Scan for the cell matching the given text and deliver its (X, Y) coordinate at center. 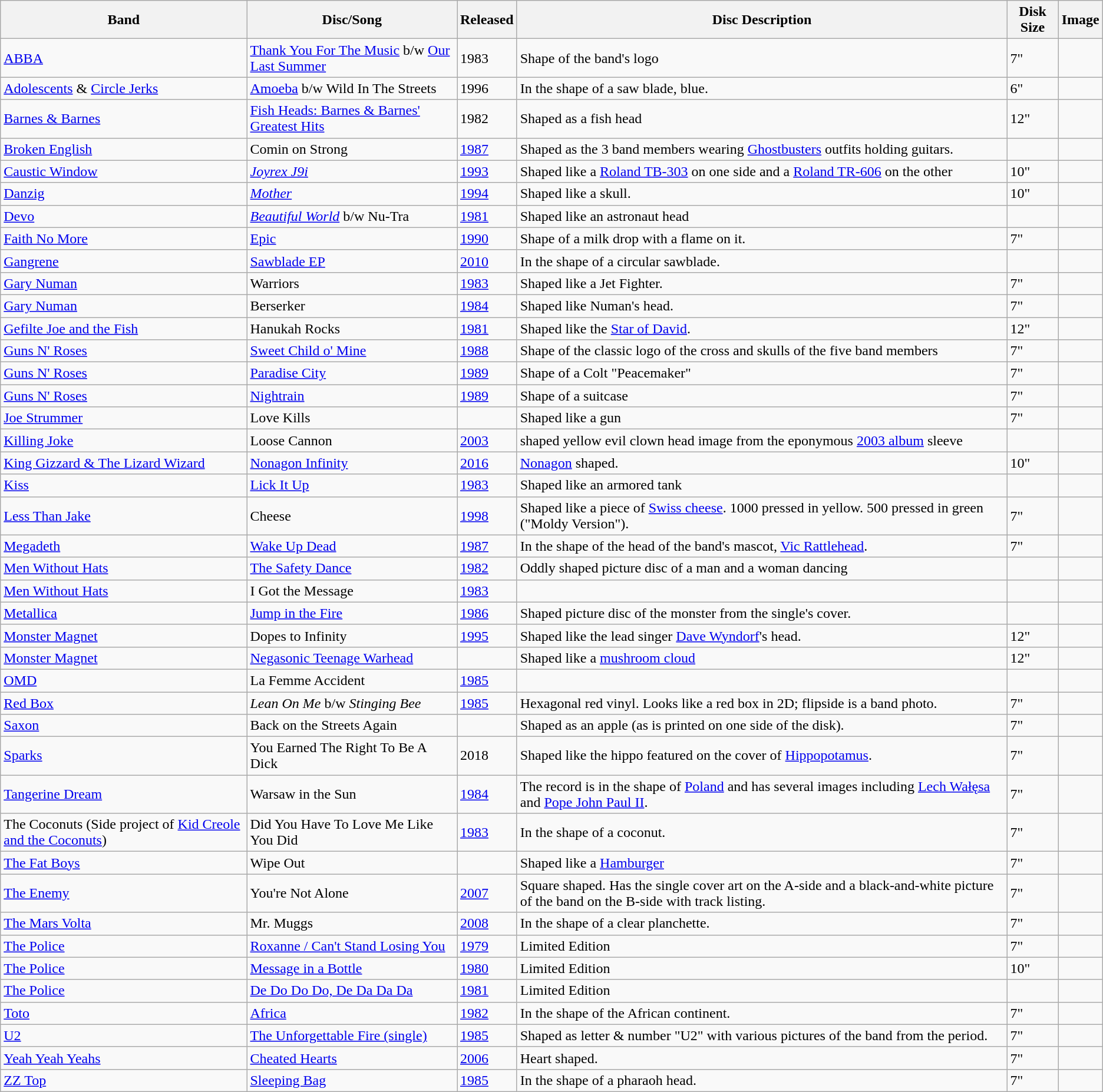
Wipe Out (352, 863)
Sleeping Bag (352, 1080)
1993 (487, 171)
In the shape of a pharaoh head. (762, 1080)
Comin on Strong (352, 149)
ZZ Top (124, 1080)
Faith No More (124, 239)
Shaped like a mushroom cloud (762, 658)
Shape of a milk drop with a flame on it. (762, 239)
Shaped as an apple (as is printed on one side of the disk). (762, 726)
La Femme Accident (352, 680)
Shaped as a fish head (762, 119)
Yeah Yeah Yeahs (124, 1058)
Hexagonal red vinyl. Looks like a red box in 2D; flipside is a band photo. (762, 703)
The Unforgettable Fire (single) (352, 1035)
The Mars Volta (124, 924)
Epic (352, 239)
In the shape of a circular sawblade. (762, 261)
Shaped like a piece of Swiss cheese. 1000 pressed in yellow. 500 pressed in green ("Moldy Version"). (762, 516)
Shaped picture disc of the monster from the single's cover. (762, 613)
Broken English (124, 149)
Disc Description (762, 20)
Released (487, 20)
Mr. Muggs (352, 924)
Thank You For The Music b/w Our Last Summer (352, 58)
Dopes to Infinity (352, 636)
The record is in the shape of Poland and has several images including Lech Wałęsa and Pope John Paul II. (762, 794)
U2 (124, 1035)
The Enemy (124, 893)
Devo (124, 216)
Killing Joke (124, 441)
Shaped like Numan's head. (762, 306)
Mother (352, 194)
Kiss (124, 485)
The Fat Boys (124, 863)
Toto (124, 1013)
1980 (487, 968)
Square shaped. Has the single cover art on the A-side and a black-and-white picture of the band on the B-side with track listing. (762, 893)
Disc/Song (352, 20)
Beautiful World b/w Nu-Tra (352, 216)
Caustic Window (124, 171)
In the shape of the head of the band's mascot, Vic Rattlehead. (762, 546)
The Coconuts (Side project of Kid Creole and the Coconuts) (124, 833)
Amoeba b/w Wild In The Streets (352, 88)
Shaped like a gun (762, 418)
Metallica (124, 613)
Less Than Jake (124, 516)
Shaped as the 3 band members wearing Ghostbusters outfits holding guitars. (762, 149)
2008 (487, 924)
1988 (487, 351)
1986 (487, 613)
The Safety Dance (352, 568)
Shaped as letter & number "U2" with various pictures of the band from the period. (762, 1035)
Gangrene (124, 261)
OMD (124, 680)
2006 (487, 1058)
Warsaw in the Sun (352, 794)
Did You Have To Love Me Like You Did (352, 833)
Back on the Streets Again (352, 726)
Sparks (124, 756)
In the shape of a saw blade, blue. (762, 88)
1996 (487, 88)
Adolescents & Circle Jerks (124, 88)
Hanukah Rocks (352, 328)
King Gizzard & The Lizard Wizard (124, 463)
Red Box (124, 703)
Warriors (352, 283)
2003 (487, 441)
ABBA (124, 58)
1995 (487, 636)
Cheated Hearts (352, 1058)
You're Not Alone (352, 893)
Shape of a suitcase (762, 396)
1979 (487, 946)
Shaped like the lead singer Dave Wyndorf's head. (762, 636)
Paradise City (352, 373)
Megadeth (124, 546)
2016 (487, 463)
Tangerine Dream (124, 794)
2010 (487, 261)
Cheese (352, 516)
Negasonic Teenage Warhead (352, 658)
Jump in the Fire (352, 613)
Shape of a Colt "Peacemaker" (762, 373)
Africa (352, 1013)
Nightrain (352, 396)
Nonagon Infinity (352, 463)
In the shape of the African continent. (762, 1013)
Shape of the classic logo of the cross and skulls of the five band members (762, 351)
Shaped like a Hamburger (762, 863)
6" (1032, 88)
Gefilte Joe and the Fish (124, 328)
Joe Strummer (124, 418)
Shaped like a skull. (762, 194)
Shaped like a Roland TB-303 on one side and a Roland TR-606 on the other (762, 171)
Wake Up Dead (352, 546)
In the shape of a coconut. (762, 833)
1998 (487, 516)
Band (124, 20)
In the shape of a clear planchette. (762, 924)
Nonagon shaped. (762, 463)
Shaped like a Jet Fighter. (762, 283)
1994 (487, 194)
De Do Do Do, De Da Da Da (352, 991)
Berserker (352, 306)
Lick It Up (352, 485)
shaped yellow evil clown head image from the eponymous 2003 album sleeve (762, 441)
Shaped like the Star of David. (762, 328)
Shaped like the hippo featured on the cover of Hippopotamus. (762, 756)
Sweet Child o' Mine (352, 351)
2018 (487, 756)
Joyrex J9i (352, 171)
Message in a Bottle (352, 968)
Loose Cannon (352, 441)
You Earned The Right To Be A Dick (352, 756)
Sawblade EP (352, 261)
Shape of the band's logo (762, 58)
Shaped like an astronaut head (762, 216)
Roxanne / Can't Stand Losing You (352, 946)
Love Kills (352, 418)
I Got the Message (352, 591)
1990 (487, 239)
Oddly shaped picture disc of a man and a woman dancing (762, 568)
Image (1081, 20)
Shaped like an armored tank (762, 485)
Disk Size (1032, 20)
2007 (487, 893)
Heart shaped. (762, 1058)
Saxon (124, 726)
Lean On Me b/w Stinging Bee (352, 703)
Barnes & Barnes (124, 119)
Danzig (124, 194)
Fish Heads: Barnes & Barnes' Greatest Hits (352, 119)
